Scan for the cell matching the given text and deliver its [X, Y] coordinate at center. 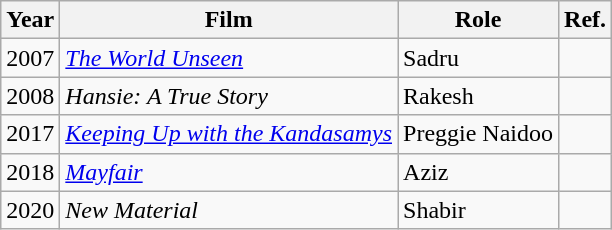
Hansie: A True Story [229, 96]
Aziz [478, 172]
Preggie Naidoo [478, 134]
Role [478, 20]
Film [229, 20]
2007 [30, 58]
Sadru [478, 58]
2017 [30, 134]
Rakesh [478, 96]
2008 [30, 96]
Keeping Up with the Kandasamys [229, 134]
New Material [229, 210]
Year [30, 20]
2020 [30, 210]
Ref. [586, 20]
The World Unseen [229, 58]
Shabir [478, 210]
2018 [30, 172]
Mayfair [229, 172]
